Scan for the cell matching the given text and deliver its [X, Y] coordinate at center. 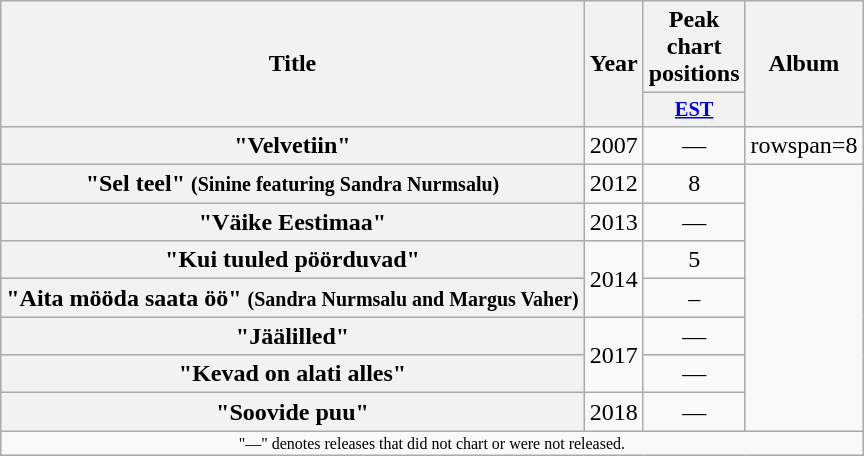
2007 [614, 145]
"—" denotes releases that did not chart or were not released. [432, 443]
2017 [614, 355]
EST [694, 110]
8 [694, 184]
– [694, 298]
"Sel teel" (Sinine featuring Sandra Nurmsalu) [292, 184]
5 [694, 260]
rowspan=8 [804, 145]
2014 [614, 279]
Peak chart positions [694, 47]
2013 [614, 222]
2012 [614, 184]
2018 [614, 412]
"Väike Eestimaa" [292, 222]
Title [292, 64]
Album [804, 64]
"Jäälilled" [292, 336]
"Kevad on alati alles" [292, 374]
"Soovide puu" [292, 412]
"Kui tuuled pöörduvad" [292, 260]
Year [614, 64]
"Aita mööda saata öö" (Sandra Nurmsalu and Margus Vaher) [292, 298]
"Velvetiin" [292, 145]
